Locate the cell with the specified text and output its (x, y) center coordinate. 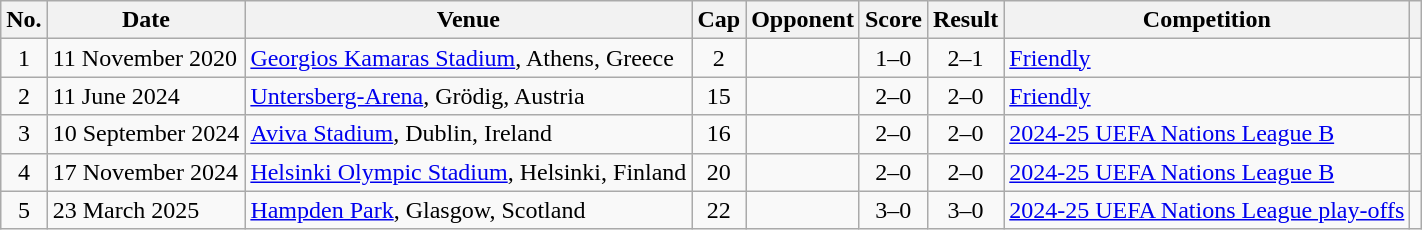
Competition (1207, 20)
16 (719, 134)
Georgios Kamaras Stadium, Athens, Greece (468, 58)
Date (146, 20)
11 June 2024 (146, 96)
20 (719, 172)
17 November 2024 (146, 172)
23 March 2025 (146, 210)
5 (24, 210)
3 (24, 134)
10 September 2024 (146, 134)
Hampden Park, Glasgow, Scotland (468, 210)
4 (24, 172)
Result (965, 20)
15 (719, 96)
Helsinki Olympic Stadium, Helsinki, Finland (468, 172)
Score (893, 20)
Untersberg-Arena, Grödig, Austria (468, 96)
1 (24, 58)
1–0 (893, 58)
11 November 2020 (146, 58)
2–1 (965, 58)
No. (24, 20)
Venue (468, 20)
2024-25 UEFA Nations League play-offs (1207, 210)
Cap (719, 20)
Aviva Stadium, Dublin, Ireland (468, 134)
Opponent (803, 20)
22 (719, 210)
